Capture the cell that displays the provided text and extract its (x, y) central coordinate. 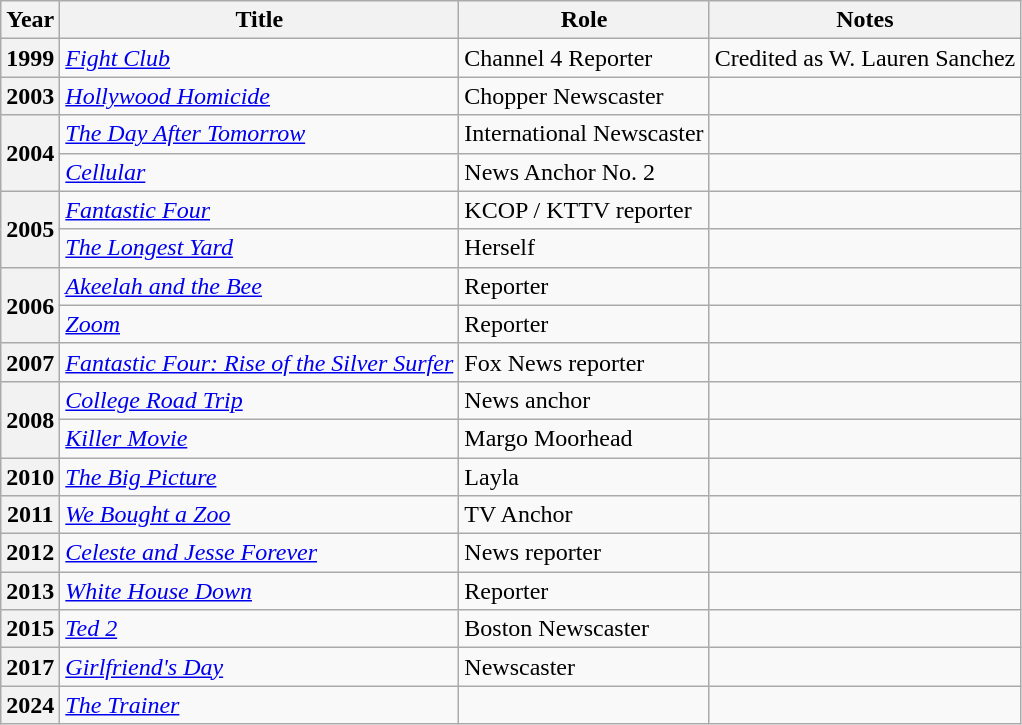
Chopper Newscaster (584, 96)
Fox News reporter (584, 362)
News anchor (584, 400)
Celeste and Jesse Forever (260, 553)
Newscaster (584, 667)
The Day After Tomorrow (260, 134)
Hollywood Homicide (260, 96)
TV Anchor (584, 515)
2015 (30, 629)
Herself (584, 248)
1999 (30, 58)
We Bought a Zoo (260, 515)
Credited as W. Lauren Sanchez (865, 58)
Akeelah and the Bee (260, 286)
2013 (30, 591)
2004 (30, 153)
Girlfriend's Day (260, 667)
2003 (30, 96)
2024 (30, 705)
Cellular (260, 172)
Layla (584, 477)
2012 (30, 553)
Notes (865, 20)
2008 (30, 419)
Role (584, 20)
The Trainer (260, 705)
2017 (30, 667)
The Longest Yard (260, 248)
2010 (30, 477)
Ted 2 (260, 629)
Margo Moorhead (584, 438)
2006 (30, 305)
Fantastic Four (260, 210)
Killer Movie (260, 438)
Zoom (260, 324)
College Road Trip (260, 400)
Boston Newscaster (584, 629)
International Newscaster (584, 134)
Fight Club (260, 58)
2005 (30, 229)
The Big Picture (260, 477)
Title (260, 20)
News Anchor No. 2 (584, 172)
KCOP / KTTV reporter (584, 210)
Fantastic Four: Rise of the Silver Surfer (260, 362)
Year (30, 20)
White House Down (260, 591)
2007 (30, 362)
2011 (30, 515)
Channel 4 Reporter (584, 58)
News reporter (584, 553)
